Return the (X, Y) coordinate for the center point of the cell that contains the specified text.  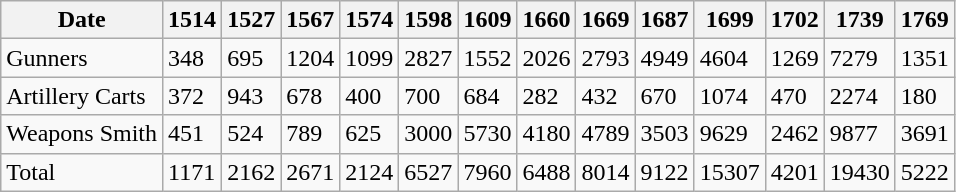
1351 (924, 58)
3000 (428, 134)
7279 (860, 58)
4789 (606, 134)
1171 (192, 172)
2274 (860, 96)
1702 (794, 20)
6488 (546, 172)
432 (606, 96)
Weapons Smith (82, 134)
1514 (192, 20)
2462 (794, 134)
4201 (794, 172)
8014 (606, 172)
5730 (488, 134)
1739 (860, 20)
2124 (370, 172)
2671 (310, 172)
2793 (606, 58)
678 (310, 96)
1598 (428, 20)
6527 (428, 172)
1609 (488, 20)
15307 (730, 172)
19430 (860, 172)
2827 (428, 58)
1699 (730, 20)
1099 (370, 58)
4604 (730, 58)
700 (428, 96)
3691 (924, 134)
400 (370, 96)
4949 (664, 58)
1687 (664, 20)
470 (794, 96)
1204 (310, 58)
684 (488, 96)
4180 (546, 134)
943 (252, 96)
Total (82, 172)
180 (924, 96)
9629 (730, 134)
524 (252, 134)
Date (82, 20)
348 (192, 58)
1574 (370, 20)
695 (252, 58)
1769 (924, 20)
Gunners (82, 58)
2162 (252, 172)
789 (310, 134)
372 (192, 96)
7960 (488, 172)
9877 (860, 134)
625 (370, 134)
1660 (546, 20)
451 (192, 134)
282 (546, 96)
1669 (606, 20)
Artillery Carts (82, 96)
1269 (794, 58)
2026 (546, 58)
3503 (664, 134)
1527 (252, 20)
1074 (730, 96)
1567 (310, 20)
1552 (488, 58)
5222 (924, 172)
9122 (664, 172)
670 (664, 96)
